For the text-containing cell, return its midpoint in [X, Y] coordinate format. 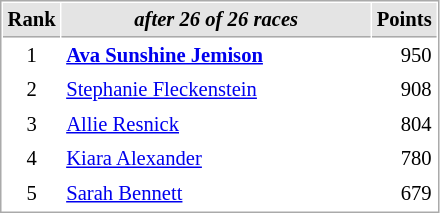
908 [404, 90]
780 [404, 158]
679 [404, 194]
Ava Sunshine Jemison [216, 56]
5 [32, 194]
Kiara Alexander [216, 158]
3 [32, 124]
Sarah Bennett [216, 194]
after 26 of 26 races [216, 20]
Stephanie Fleckenstein [216, 90]
950 [404, 56]
2 [32, 90]
Points [404, 20]
4 [32, 158]
1 [32, 56]
Allie Resnick [216, 124]
804 [404, 124]
Rank [32, 20]
